Search for the cell housing the specified text and yield its (X, Y) center coordinate. 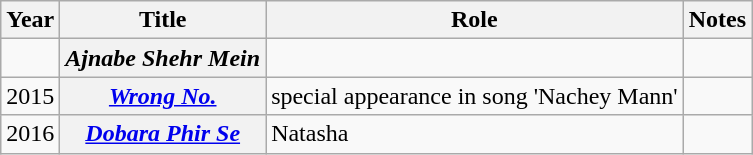
Wrong No. (163, 96)
Role (475, 20)
Year (30, 20)
Title (163, 20)
2015 (30, 96)
Natasha (475, 134)
2016 (30, 134)
special appearance in song 'Nachey Mann' (475, 96)
Dobara Phir Se (163, 134)
Ajnabe Shehr Mein (163, 58)
Notes (717, 20)
